From the cell containing the given text, extract its center point as (x, y) coordinate. 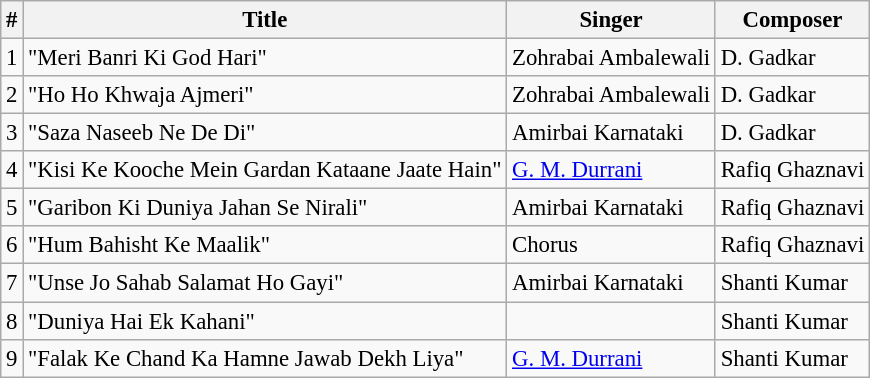
"Kisi Ke Kooche Mein Gardan Kataane Jaate Hain" (265, 170)
Composer (792, 20)
"Duniya Hai Ek Kahani" (265, 321)
1 (12, 58)
Chorus (612, 245)
9 (12, 358)
"Falak Ke Chand Ka Hamne Jawab Dekh Liya" (265, 358)
7 (12, 283)
4 (12, 170)
5 (12, 208)
"Ho Ho Khwaja Ajmeri" (265, 95)
"Meri Banri Ki God Hari" (265, 58)
"Hum Bahisht Ke Maalik" (265, 245)
Title (265, 20)
8 (12, 321)
"Garibon Ki Duniya Jahan Se Nirali" (265, 208)
Singer (612, 20)
6 (12, 245)
3 (12, 133)
"Unse Jo Sahab Salamat Ho Gayi" (265, 283)
# (12, 20)
2 (12, 95)
"Saza Naseeb Ne De Di" (265, 133)
